Return the [X, Y] coordinate for the center point of the cell that contains the specified text.  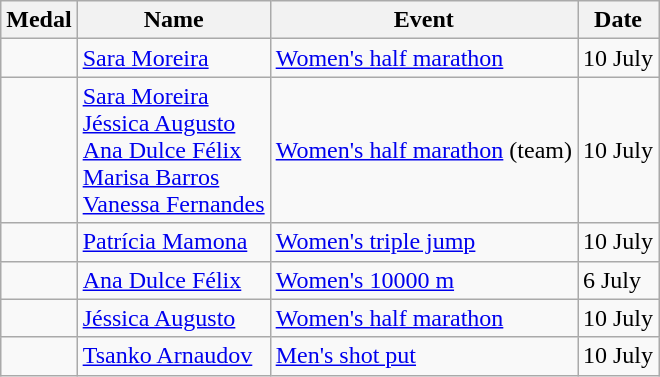
Medal [39, 20]
Event [424, 20]
Sara Moreira [174, 58]
Women's half marathon (team) [424, 150]
6 July [618, 280]
Tsanko Arnaudov [174, 356]
Men's shot put [424, 356]
Ana Dulce Félix [174, 280]
Patrícia Mamona [174, 242]
Women's triple jump [424, 242]
Jéssica Augusto [174, 318]
Date [618, 20]
Sara MoreiraJéssica AugustoAna Dulce FélixMarisa BarrosVanessa Fernandes [174, 150]
Name [174, 20]
Women's 10000 m [424, 280]
